Identify which cell holds the provided text, then report its (x, y) central coordinate. 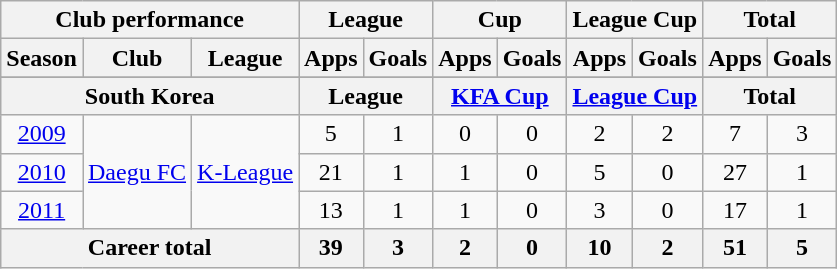
27 (735, 172)
Daegu FC (136, 172)
Career total (150, 248)
K-League (246, 172)
39 (331, 248)
7 (735, 134)
51 (735, 248)
2010 (42, 172)
13 (331, 210)
17 (735, 210)
Cup (500, 20)
Season (42, 58)
South Korea (150, 96)
10 (600, 248)
Club performance (150, 20)
21 (331, 172)
KFA Cup (500, 96)
2009 (42, 134)
Club (136, 58)
2011 (42, 210)
